Scan for the cell matching the given text and deliver its [X, Y] coordinate at center. 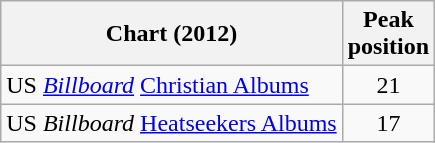
Chart (2012) [172, 34]
US Billboard Heatseekers Albums [172, 123]
21 [388, 85]
US Billboard Christian Albums [172, 85]
17 [388, 123]
Peakposition [388, 34]
